Return the (X, Y) coordinate for the center point of the cell that contains the specified text.  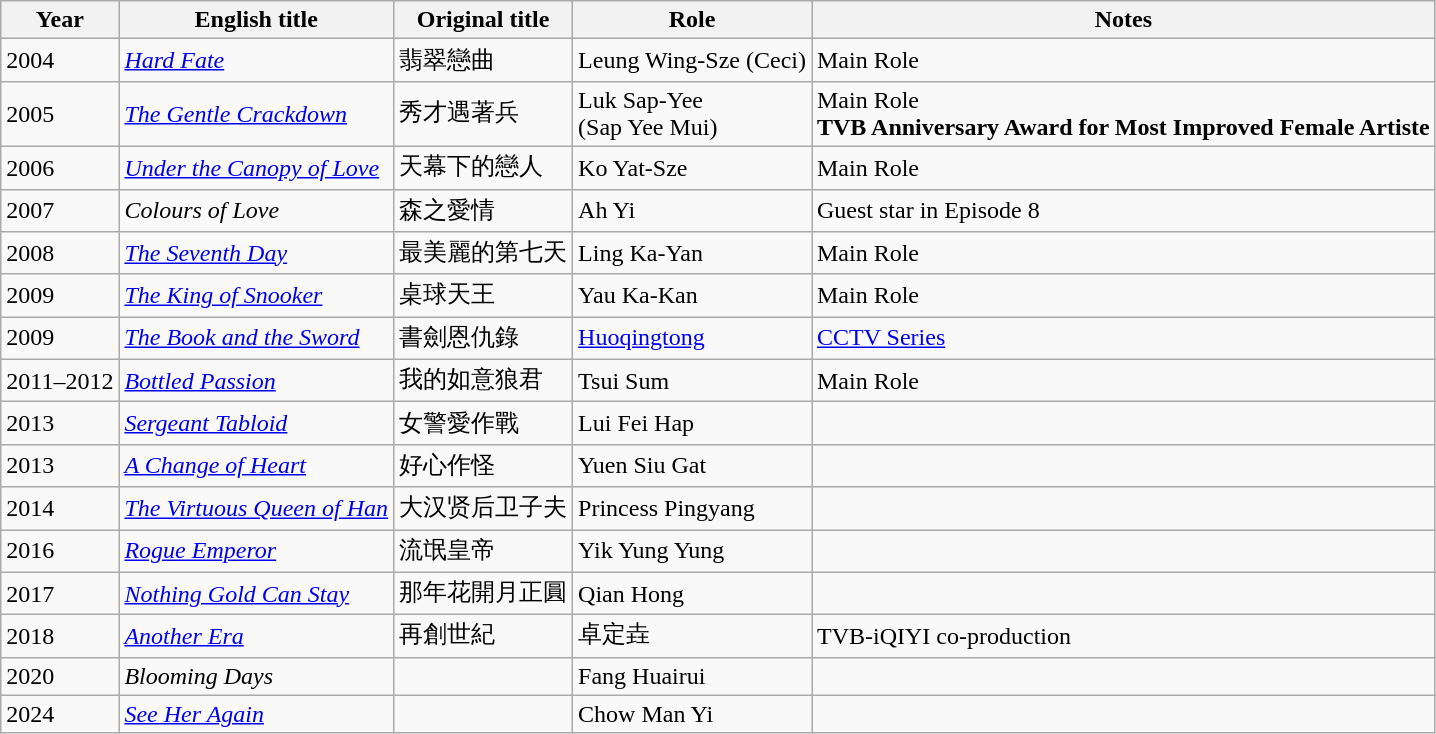
CCTV Series (1124, 338)
TVB-iQIYI co-production (1124, 636)
Leung Wing-Sze (Ceci) (692, 60)
Yuen Siu Gat (692, 466)
The King of Snooker (256, 296)
The Seventh Day (256, 254)
Another Era (256, 636)
再創世紀 (484, 636)
Nothing Gold Can Stay (256, 594)
2007 (60, 210)
The Virtuous Queen of Han (256, 508)
我的如意狼君 (484, 380)
桌球天王 (484, 296)
The Book and the Sword (256, 338)
Ko Yat-Sze (692, 168)
大汉贤后卫子夫 (484, 508)
書劍恩仇錄 (484, 338)
秀才遇著兵 (484, 114)
Chow Man Yi (692, 714)
流氓皇帝 (484, 552)
Year (60, 20)
Notes (1124, 20)
Yau Ka-Kan (692, 296)
Fang Huairui (692, 676)
那年花開月正圓 (484, 594)
Blooming Days (256, 676)
Ling Ka-Yan (692, 254)
Original title (484, 20)
Tsui Sum (692, 380)
See Her Again (256, 714)
A Change of Heart (256, 466)
Yik Yung Yung (692, 552)
好心作怪 (484, 466)
最美麗的第七天 (484, 254)
Under the Canopy of Love (256, 168)
卓定垚 (692, 636)
Luk Sap-Yee(Sap Yee Mui) (692, 114)
Bottled Passion (256, 380)
Colours of Love (256, 210)
2006 (60, 168)
翡翠戀曲 (484, 60)
English title (256, 20)
Hard Fate (256, 60)
2016 (60, 552)
Guest star in Episode 8 (1124, 210)
天幕下的戀人 (484, 168)
2011–2012 (60, 380)
女警愛作戰 (484, 424)
Role (692, 20)
Rogue Emperor (256, 552)
2014 (60, 508)
2020 (60, 676)
2004 (60, 60)
Lui Fei Hap (692, 424)
Princess Pingyang (692, 508)
Huoqingtong (692, 338)
Ah Yi (692, 210)
2008 (60, 254)
森之愛情 (484, 210)
Main RoleTVB Anniversary Award for Most Improved Female Artiste (1124, 114)
Qian Hong (692, 594)
2024 (60, 714)
The Gentle Crackdown (256, 114)
Sergeant Tabloid (256, 424)
2005 (60, 114)
2018 (60, 636)
2017 (60, 594)
